Extract the (x, y) coordinate from the center of the cell holding the provided text.  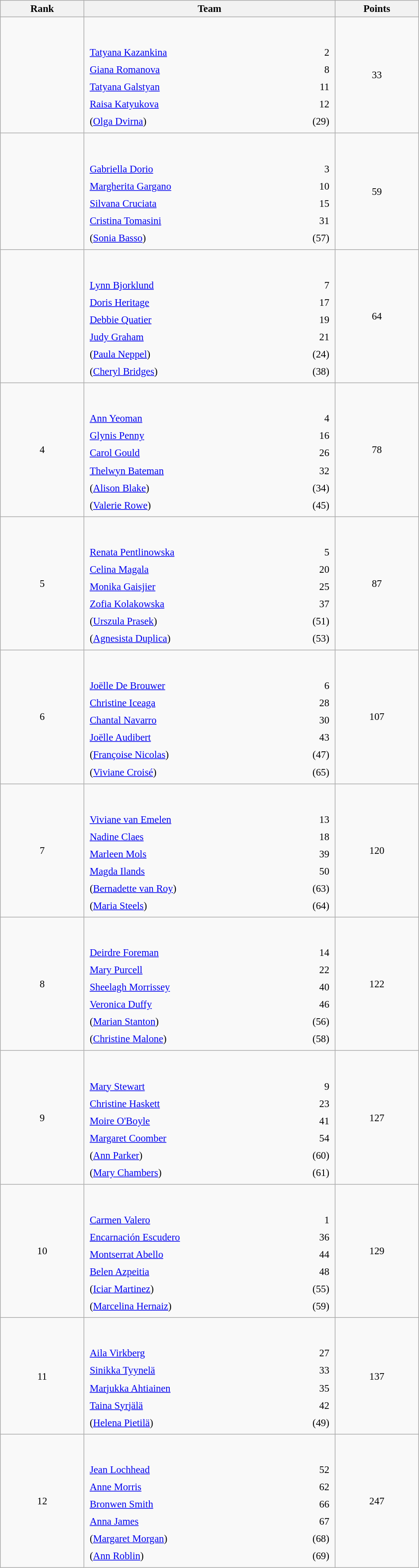
Tatyana Kazankina (184, 53)
Lynn Bjorklund 7 Doris Heritage 17 Debbie Quatier 19 Judy Graham 21 (Paula Neppel) (24) (Cheryl Bridges) (38) (209, 316)
Team (209, 9)
Joëlle De Brouwer (185, 685)
Celina Magala (186, 569)
(45) (306, 505)
59 (377, 192)
(60) (306, 1155)
Judy Graham (181, 337)
66 (307, 1504)
48 (309, 1271)
21 (304, 337)
(68) (307, 1539)
46 (308, 1005)
Monika Gaisjier (186, 586)
Mary Stewart 9 Christine Haskett 23 Moire O'Boyle 41 Margaret Coomber 54 (Ann Parker) (60) (Mary Chambers) (61) (209, 1118)
Carol Gould (183, 453)
54 (306, 1138)
Gabriella Dorio 3 Margherita Gargano 10 Silvana Cruciata 15 Cristina Tomasini 31 (Sonia Basso) (57) (209, 192)
Marleen Mols (186, 854)
Carmen Valero 1 Encarnación Escudero 36 Montserrat Abello 44 Belen Azpeitia 48 (Iciar Martinez) (55) (Marcelina Hernaiz) (59) (209, 1251)
(Margaret Morgan) (184, 1539)
Anne Morris (184, 1487)
Cristina Tomasini (185, 221)
(Viviane Croisé) (185, 772)
31 (308, 221)
Margaret Coomber (184, 1138)
Ann Yeoman (183, 419)
(Bernadette van Roy) (186, 888)
(34) (306, 487)
Renata Pentlinowska 5 Celina Magala 20 Monika Gaisjier 25 Zofia Kolakowska 37 (Urszula Prasek) (51) (Agnesista Duplica) (53) (209, 583)
Gabriella Dorio (185, 169)
Joëlle Audibert (185, 738)
(64) (309, 906)
(69) (307, 1556)
25 (309, 586)
87 (377, 583)
39 (309, 854)
(Mary Chambers) (184, 1172)
(57) (308, 238)
Rank (42, 9)
Moire O'Boyle (184, 1121)
(56) (308, 1022)
Lynn Bjorklund (181, 285)
78 (377, 450)
22 (308, 970)
(24) (304, 354)
(29) (307, 122)
Carmen Valero (187, 1220)
1 (309, 1220)
(65) (307, 772)
18 (309, 837)
Mary Purcell (185, 970)
Joëlle De Brouwer 6 Christine Iceaga 28 Chantal Navarro 30 Joëlle Audibert 43 (Françoise Nicolas) (47) (Viviane Croisé) (65) (209, 717)
Sinikka Tyynelä (185, 1370)
Giana Romanova (184, 70)
(Urszula Prasek) (186, 621)
107 (377, 717)
32 (306, 470)
Sheelagh Morrissey (185, 987)
23 (306, 1104)
35 (308, 1388)
Bronwen Smith (184, 1504)
30 (307, 720)
19 (304, 320)
62 (307, 1487)
Tatyana Galstyan (184, 87)
16 (306, 436)
(49) (308, 1423)
(Helena Pietilä) (185, 1423)
Montserrat Abello (187, 1254)
Deirdre Foreman 14 Mary Purcell 22 Sheelagh Morrissey 40 Veronica Duffy 46 (Marian Stanton) (56) (Christine Malone) (58) (209, 984)
Tatyana Kazankina 2 Giana Romanova 8 Tatyana Galstyan 11 Raisa Katyukova 12 (Olga Dvirna) (29) (209, 75)
27 (308, 1353)
Doris Heritage (181, 302)
20 (309, 569)
(Françoise Nicolas) (185, 755)
17 (304, 302)
Chantal Navarro (185, 720)
(61) (306, 1172)
Belen Azpeitia (187, 1271)
2 (307, 53)
Magda Ilands (186, 871)
(59) (309, 1306)
127 (377, 1118)
247 (377, 1501)
(58) (308, 1039)
Anna James (184, 1522)
(Ann Parker) (184, 1155)
26 (306, 453)
Marjukka Ahtiainen (185, 1388)
129 (377, 1251)
64 (377, 316)
40 (308, 987)
(Christine Malone) (185, 1039)
Zofia Kolakowska (186, 604)
(Cheryl Bridges) (181, 371)
14 (308, 953)
Taina Syrjälä (185, 1405)
(47) (307, 755)
36 (309, 1237)
(Ann Roblin) (184, 1556)
137 (377, 1376)
Raisa Katyukova (184, 104)
13 (309, 819)
(Agnesista Duplica) (186, 639)
Ann Yeoman 4 Glynis Penny 16 Carol Gould 26 Thelwyn Bateman 32 (Alison Blake) (34) (Valerie Rowe) (45) (209, 450)
(53) (309, 639)
(Maria Steels) (186, 906)
(Valerie Rowe) (183, 505)
Encarnación Escudero (187, 1237)
43 (307, 738)
52 (307, 1469)
Margherita Gargano (185, 186)
Nadine Claes (186, 837)
42 (308, 1405)
Silvana Cruciata (185, 203)
41 (306, 1121)
(63) (309, 888)
Renata Pentlinowska (186, 552)
120 (377, 850)
Deirdre Foreman (185, 953)
37 (309, 604)
(38) (304, 371)
Viviane van Emelen 13 Nadine Claes 18 Marleen Mols 39 Magda Ilands 50 (Bernadette van Roy) (63) (Maria Steels) (64) (209, 850)
44 (309, 1254)
Aila Virkberg 27 Sinikka Tyynelä 33 Marjukka Ahtiainen 35 Taina Syrjälä 42 (Helena Pietilä) (49) (209, 1376)
3 (308, 169)
(Iciar Martinez) (187, 1289)
(Sonia Basso) (185, 238)
Points (377, 9)
67 (307, 1522)
50 (309, 871)
28 (307, 703)
Veronica Duffy (185, 1005)
Thelwyn Bateman (183, 470)
Mary Stewart (184, 1086)
Jean Lochhead (184, 1469)
Christine Haskett (184, 1104)
Glynis Penny (183, 436)
Christine Iceaga (185, 703)
(55) (309, 1289)
(Paula Neppel) (181, 354)
(Marcelina Hernaiz) (187, 1306)
(51) (309, 621)
Jean Lochhead 52 Anne Morris 62 Bronwen Smith 66 Anna James 67 (Margaret Morgan) (68) (Ann Roblin) (69) (209, 1501)
(Olga Dvirna) (184, 122)
(Alison Blake) (183, 487)
(Marian Stanton) (185, 1022)
Debbie Quatier (181, 320)
Aila Virkberg (185, 1353)
122 (377, 984)
15 (308, 203)
Viviane van Emelen (186, 819)
